Locate the cell with the specified text and output its (x, y) center coordinate. 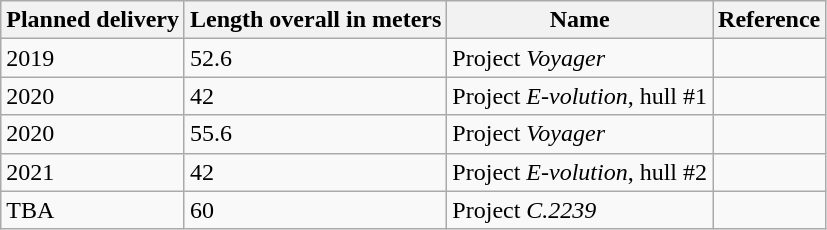
Reference (770, 20)
TBA (93, 210)
2021 (93, 172)
55.6 (315, 134)
Planned delivery (93, 20)
2019 (93, 58)
52.6 (315, 58)
Project E-volution, hull #1 (580, 96)
Project E-volution, hull #2 (580, 172)
Project C.2239 (580, 210)
60 (315, 210)
Name (580, 20)
Length overall in meters (315, 20)
